Detect which cell encompasses the target text, then output its (X, Y) center coordinate. 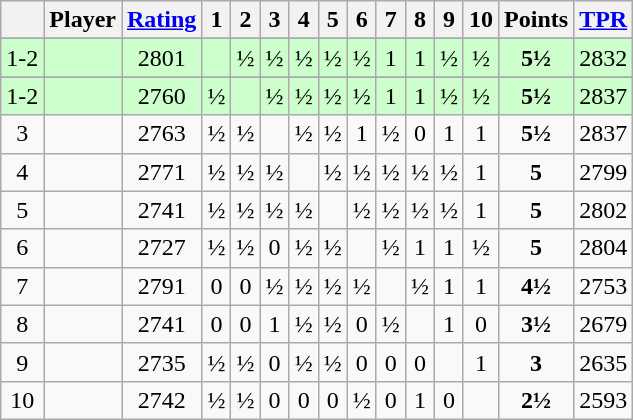
2727 (162, 248)
2742 (162, 400)
4½ (536, 286)
2635 (604, 362)
TPR (604, 20)
2763 (162, 134)
2791 (162, 286)
Points (536, 20)
2799 (604, 172)
2 (246, 20)
3½ (536, 324)
2804 (604, 248)
2801 (162, 58)
2771 (162, 172)
2679 (604, 324)
2753 (604, 286)
2593 (604, 400)
2832 (604, 58)
2735 (162, 362)
2½ (536, 400)
2760 (162, 96)
Player (83, 20)
2802 (604, 210)
Rating (162, 20)
